Capture the cell that displays the provided text and extract its (x, y) central coordinate. 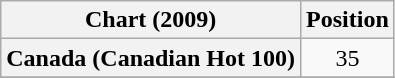
35 (348, 58)
Position (348, 20)
Canada (Canadian Hot 100) (151, 58)
Chart (2009) (151, 20)
